Find where the given text appears and provide that cell's center as [x, y] coordinate. 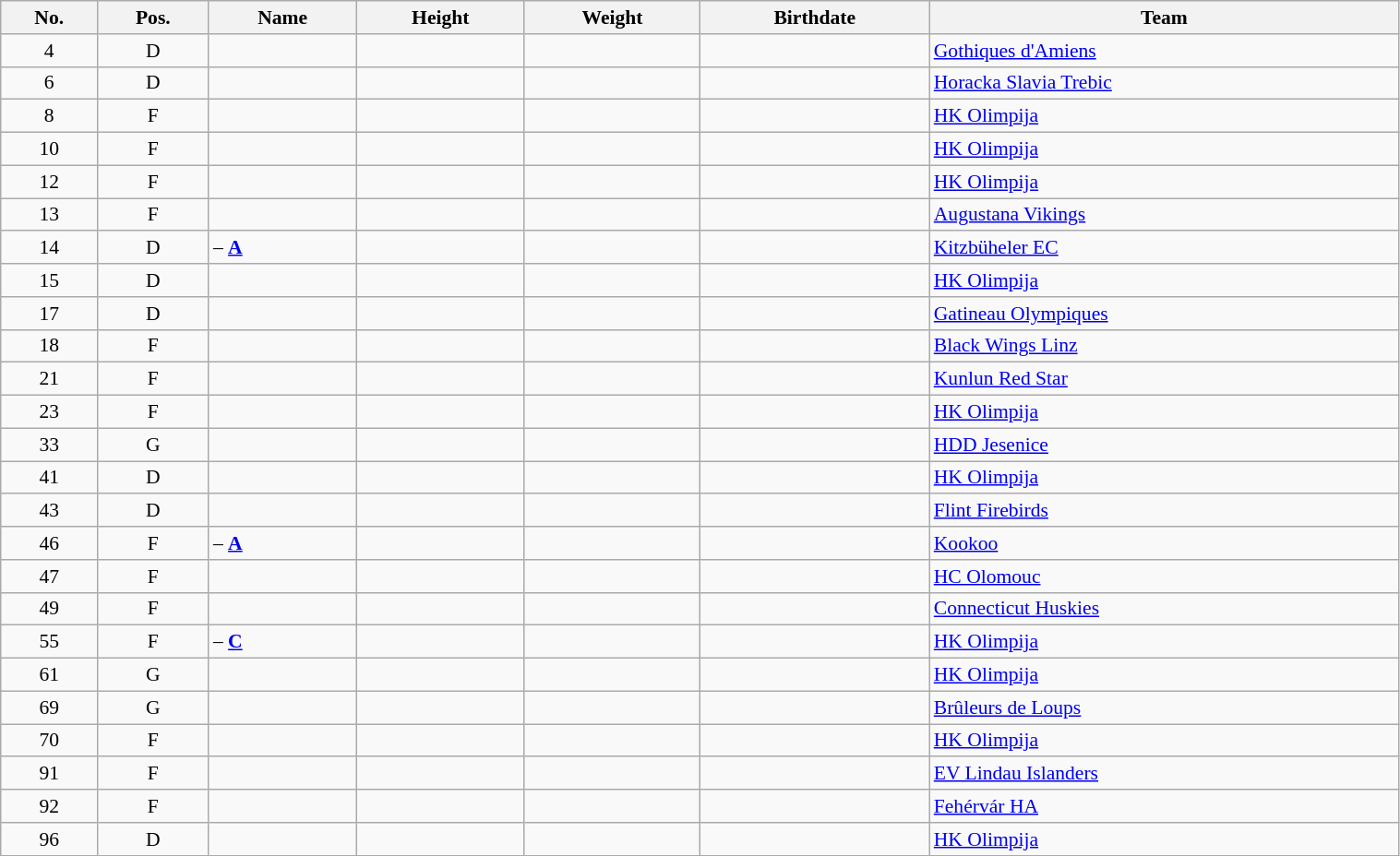
92 [50, 806]
HDD Jesenice [1165, 445]
18 [50, 346]
Connecticut Huskies [1165, 609]
Gothiques d'Amiens [1165, 51]
Fehérvár HA [1165, 806]
70 [50, 741]
55 [50, 642]
Height [440, 18]
23 [50, 412]
14 [50, 248]
12 [50, 182]
Pos. [153, 18]
21 [50, 379]
61 [50, 675]
17 [50, 314]
EV Lindau Islanders [1165, 774]
Birthdate [815, 18]
Gatineau Olympiques [1165, 314]
Team [1165, 18]
10 [50, 149]
43 [50, 511]
– C [282, 642]
Weight [613, 18]
33 [50, 445]
Kookoo [1165, 543]
No. [50, 18]
Horacka Slavia Trebic [1165, 83]
91 [50, 774]
8 [50, 116]
HC Olomouc [1165, 577]
Augustana Vikings [1165, 215]
49 [50, 609]
96 [50, 839]
Brûleurs de Loups [1165, 707]
47 [50, 577]
Kunlun Red Star [1165, 379]
4 [50, 51]
Black Wings Linz [1165, 346]
Name [282, 18]
41 [50, 478]
15 [50, 280]
69 [50, 707]
46 [50, 543]
13 [50, 215]
Flint Firebirds [1165, 511]
Kitzbüheler EC [1165, 248]
6 [50, 83]
